Identify which cell holds the provided text, then report its [X, Y] central coordinate. 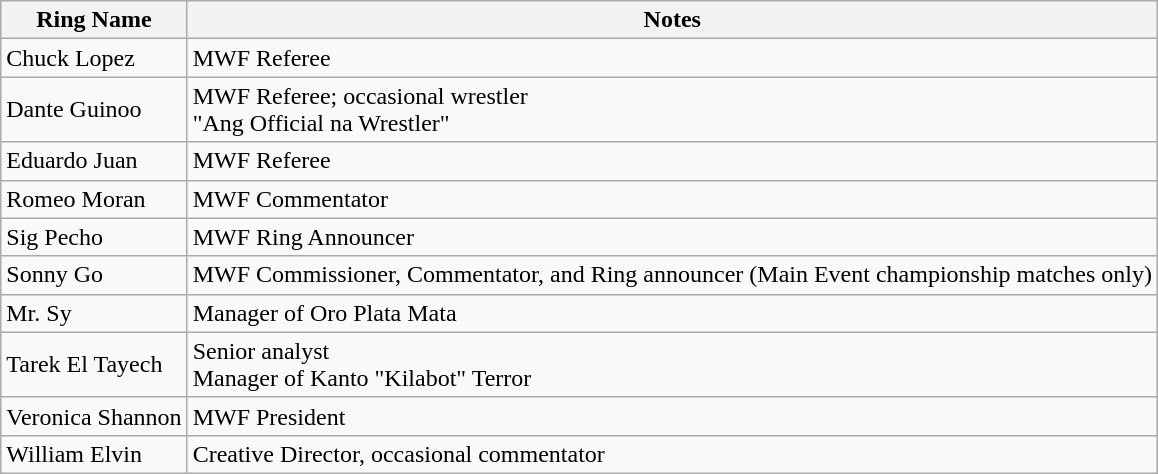
Manager of Oro Plata Mata [672, 313]
Notes [672, 20]
Veronica Shannon [94, 416]
MWF Commissioner, Commentator, and Ring announcer (Main Event championship matches only) [672, 275]
Tarek El Tayech [94, 364]
William Elvin [94, 454]
MWF President [672, 416]
Romeo Moran [94, 199]
Chuck Lopez [94, 58]
Creative Director, occasional commentator [672, 454]
MWF Commentator [672, 199]
Mr. Sy [94, 313]
MWF Referee; occasional wrestler"Ang Official na Wrestler" [672, 110]
Ring Name [94, 20]
Eduardo Juan [94, 161]
Sonny Go [94, 275]
Dante Guinoo [94, 110]
Sig Pecho [94, 237]
MWF Ring Announcer [672, 237]
Senior analystManager of Kanto "Kilabot" Terror [672, 364]
